Extract the [X, Y] coordinate from the center of the cell holding the provided text.  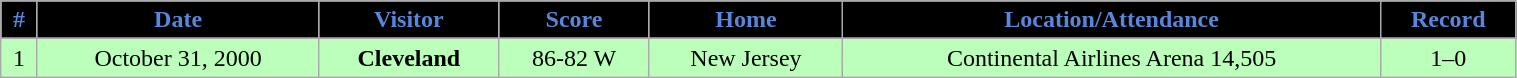
# [19, 20]
New Jersey [746, 58]
Visitor [409, 20]
1–0 [1448, 58]
Score [574, 20]
Location/Attendance [1112, 20]
Date [178, 20]
Continental Airlines Arena 14,505 [1112, 58]
86-82 W [574, 58]
1 [19, 58]
Home [746, 20]
October 31, 2000 [178, 58]
Record [1448, 20]
Cleveland [409, 58]
